Return the (X, Y) coordinate for the center point of the cell that contains the specified text.  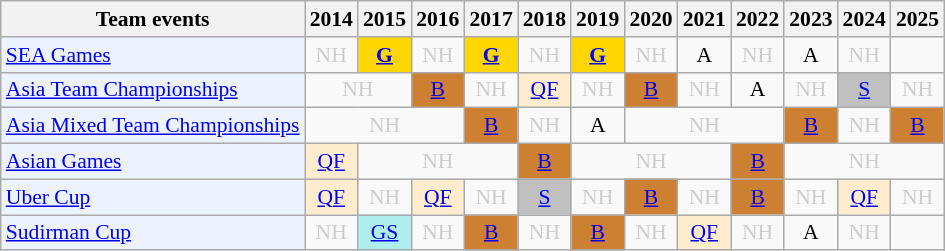
Asian Games (153, 162)
Uber Cup (153, 197)
2019 (598, 19)
Team events (153, 19)
Sudirman Cup (153, 233)
2017 (490, 19)
2016 (438, 19)
2024 (864, 19)
2021 (704, 19)
2020 (650, 19)
2018 (544, 19)
2023 (810, 19)
2022 (758, 19)
2025 (918, 19)
2015 (384, 19)
Asia Mixed Team Championships (153, 126)
SEA Games (153, 55)
Asia Team Championships (153, 90)
2014 (332, 19)
GS (384, 233)
